From the cell containing the given text, extract its center point as (x, y) coordinate. 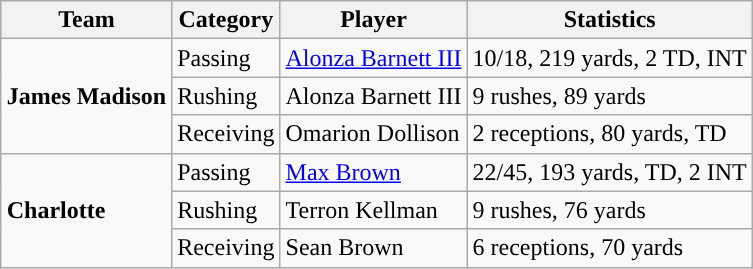
Team (86, 20)
9 rushes, 89 yards (610, 96)
Omarion Dollison (374, 134)
James Madison (86, 96)
Terron Kellman (374, 210)
Sean Brown (374, 248)
Category (226, 20)
Player (374, 20)
Max Brown (374, 172)
Statistics (610, 20)
6 receptions, 70 yards (610, 248)
10/18, 219 yards, 2 TD, INT (610, 58)
9 rushes, 76 yards (610, 210)
2 receptions, 80 yards, TD (610, 134)
Charlotte (86, 210)
22/45, 193 yards, TD, 2 INT (610, 172)
